Return (x, y) of the center of cell containing provided text 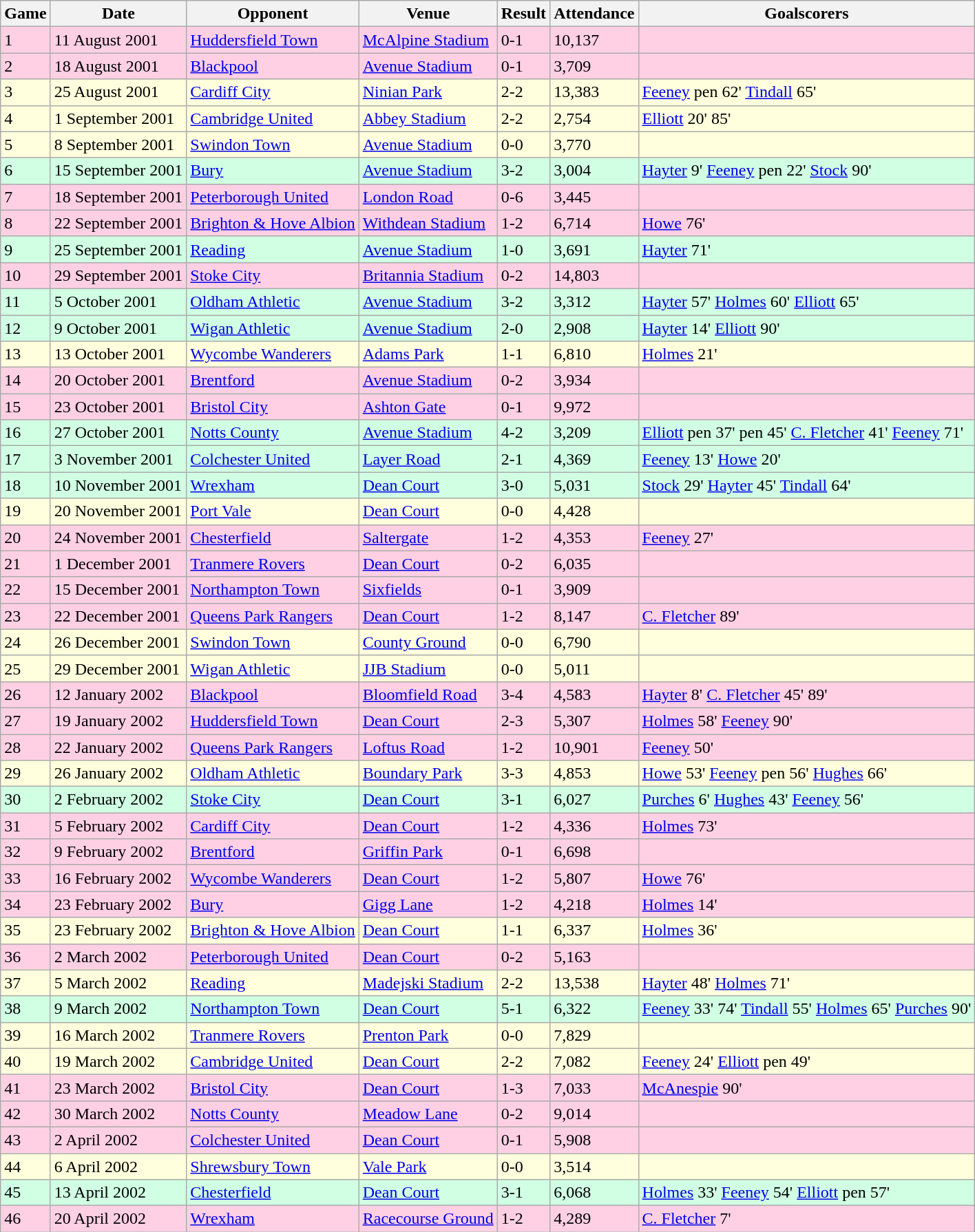
4,428 (594, 511)
5-1 (523, 1009)
4-2 (523, 433)
4,853 (594, 774)
33 (25, 878)
29 September 2001 (118, 275)
JJB Stadium (428, 668)
5,011 (594, 668)
Adams Park (428, 354)
13 April 2002 (118, 1193)
5 October 2001 (118, 301)
5,031 (594, 485)
4,369 (594, 459)
3-4 (523, 694)
20 (25, 538)
37 (25, 983)
38 (25, 1009)
Racecourse Ground (428, 1219)
10,901 (594, 747)
6 April 2002 (118, 1167)
29 December 2001 (118, 668)
10 (25, 275)
7,829 (594, 1035)
15 December 2001 (118, 590)
8,147 (594, 616)
12 (25, 328)
5 February 2002 (118, 826)
3,209 (594, 433)
Feeney 13' Howe 20' (807, 459)
3,709 (594, 66)
4,336 (594, 826)
Ashton Gate (428, 407)
17 (25, 459)
Gigg Lane (428, 904)
Griffin Park (428, 852)
Vale Park (428, 1167)
46 (25, 1219)
11 (25, 301)
16 March 2002 (118, 1035)
3 (25, 92)
5,307 (594, 721)
Loftus Road (428, 747)
Shrewsbury Town (273, 1167)
18 August 2001 (118, 66)
Feeney 50' (807, 747)
6,714 (594, 223)
2,908 (594, 328)
10 November 2001 (118, 485)
18 September 2001 (118, 197)
22 (25, 590)
Feeney pen 62' Tindall 65' (807, 92)
3,934 (594, 381)
14,803 (594, 275)
28 (25, 747)
42 (25, 1114)
Goalscorers (807, 14)
10,137 (594, 40)
24 (25, 642)
Feeney 27' (807, 538)
Meadow Lane (428, 1114)
7,082 (594, 1061)
2,754 (594, 118)
2-1 (523, 459)
5,807 (594, 878)
25 (25, 668)
Prenton Park (428, 1035)
McAnespie 90' (807, 1087)
1-3 (523, 1087)
13,383 (594, 92)
22 January 2002 (118, 747)
20 November 2001 (118, 511)
25 September 2001 (118, 249)
43 (25, 1140)
Howe 53' Feeney pen 56' Hughes 66' (807, 774)
Withdean Stadium (428, 223)
Date (118, 14)
McAlpine Stadium (428, 40)
39 (25, 1035)
Hayter 71' (807, 249)
22 December 2001 (118, 616)
27 (25, 721)
Bloomfield Road (428, 694)
19 March 2002 (118, 1061)
8 September 2001 (118, 145)
2 April 2002 (118, 1140)
7,033 (594, 1087)
18 (25, 485)
5 (25, 145)
13,538 (594, 983)
Hayter 57' Holmes 60' Elliott 65' (807, 301)
30 March 2002 (118, 1114)
44 (25, 1167)
Boundary Park (428, 774)
6,790 (594, 642)
34 (25, 904)
Stock 29' Hayter 45' Tindall 64' (807, 485)
Holmes 21' (807, 354)
31 (25, 826)
5,163 (594, 957)
22 September 2001 (118, 223)
8 (25, 223)
5 March 2002 (118, 983)
20 April 2002 (118, 1219)
45 (25, 1193)
4,289 (594, 1219)
6,322 (594, 1009)
Result (523, 14)
27 October 2001 (118, 433)
4,218 (594, 904)
9,014 (594, 1114)
Holmes 33' Feeney 54' Elliott pen 57' (807, 1193)
3-3 (523, 774)
16 (25, 433)
6,068 (594, 1193)
Ninian Park (428, 92)
3,312 (594, 301)
Holmes 36' (807, 931)
2-0 (523, 328)
County Ground (428, 642)
Saltergate (428, 538)
Layer Road (428, 459)
Hayter 14' Elliott 90' (807, 328)
Abbey Stadium (428, 118)
Holmes 58' Feeney 90' (807, 721)
19 (25, 511)
1-0 (523, 249)
1 September 2001 (118, 118)
13 (25, 354)
5,908 (594, 1140)
3,691 (594, 249)
Madejski Stadium (428, 983)
C. Fletcher 7' (807, 1219)
9,972 (594, 407)
13 October 2001 (118, 354)
Britannia Stadium (428, 275)
2 February 2002 (118, 800)
16 February 2002 (118, 878)
C. Fletcher 89' (807, 616)
23 March 2002 (118, 1087)
Elliott pen 37' pen 45' C. Fletcher 41' Feeney 71' (807, 433)
4,353 (594, 538)
London Road (428, 197)
7 (25, 197)
Sixfields (428, 590)
Game (25, 14)
Holmes 14' (807, 904)
35 (25, 931)
Attendance (594, 14)
15 (25, 407)
19 January 2002 (118, 721)
20 October 2001 (118, 381)
21 (25, 564)
24 November 2001 (118, 538)
6,035 (594, 564)
Feeney 24' Elliott pen 49' (807, 1061)
3,445 (594, 197)
2-3 (523, 721)
Opponent (273, 14)
41 (25, 1087)
Port Vale (273, 511)
12 January 2002 (118, 694)
Hayter 9' Feeney pen 22' Stock 90' (807, 171)
1 December 2001 (118, 564)
Hayter 48' Holmes 71' (807, 983)
Elliott 20' 85' (807, 118)
6,027 (594, 800)
9 March 2002 (118, 1009)
30 (25, 800)
11 August 2001 (118, 40)
6,337 (594, 931)
3 November 2001 (118, 459)
Venue (428, 14)
32 (25, 852)
6 (25, 171)
3-0 (523, 485)
36 (25, 957)
40 (25, 1061)
Hayter 8' C. Fletcher 45' 89' (807, 694)
1 (25, 40)
4,583 (594, 694)
Holmes 73' (807, 826)
3,770 (594, 145)
26 January 2002 (118, 774)
Feeney 33' 74' Tindall 55' Holmes 65' Purches 90' (807, 1009)
3,514 (594, 1167)
9 February 2002 (118, 852)
0-6 (523, 197)
29 (25, 774)
23 (25, 616)
6,810 (594, 354)
4 (25, 118)
14 (25, 381)
26 (25, 694)
6,698 (594, 852)
Purches 6' Hughes 43' Feeney 56' (807, 800)
3,909 (594, 590)
25 August 2001 (118, 92)
26 December 2001 (118, 642)
9 (25, 249)
2 March 2002 (118, 957)
15 September 2001 (118, 171)
3,004 (594, 171)
9 October 2001 (118, 328)
23 October 2001 (118, 407)
2 (25, 66)
